Determine the [X, Y] coordinate at the center of the cell enclosing the given text.  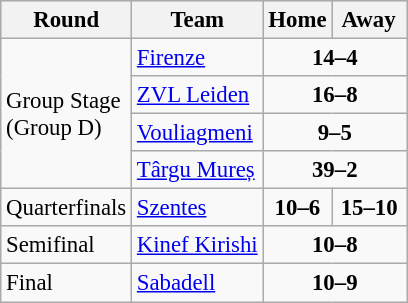
Final [66, 283]
9–5 [335, 133]
10–8 [335, 245]
16–8 [335, 95]
14–4 [335, 58]
Quarterfinals [66, 208]
39–2 [335, 170]
Sabadell [198, 283]
10–9 [335, 283]
Kinef Kirishi [198, 245]
Team [198, 20]
Firenze [198, 58]
Târgu Mureș [198, 170]
10–6 [298, 208]
Szentes [198, 208]
15–10 [370, 208]
Round [66, 20]
ZVL Leiden [198, 95]
Home [298, 20]
Vouliagmeni [198, 133]
Group Stage(Group D) [66, 114]
Away [370, 20]
Semifinal [66, 245]
